Find where the given text appears and provide that cell's center as (X, Y) coordinate. 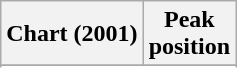
Chart (2001) (72, 34)
Peakposition (189, 34)
